Determine the (X, Y) coordinate at the center of the cell enclosing the given text.  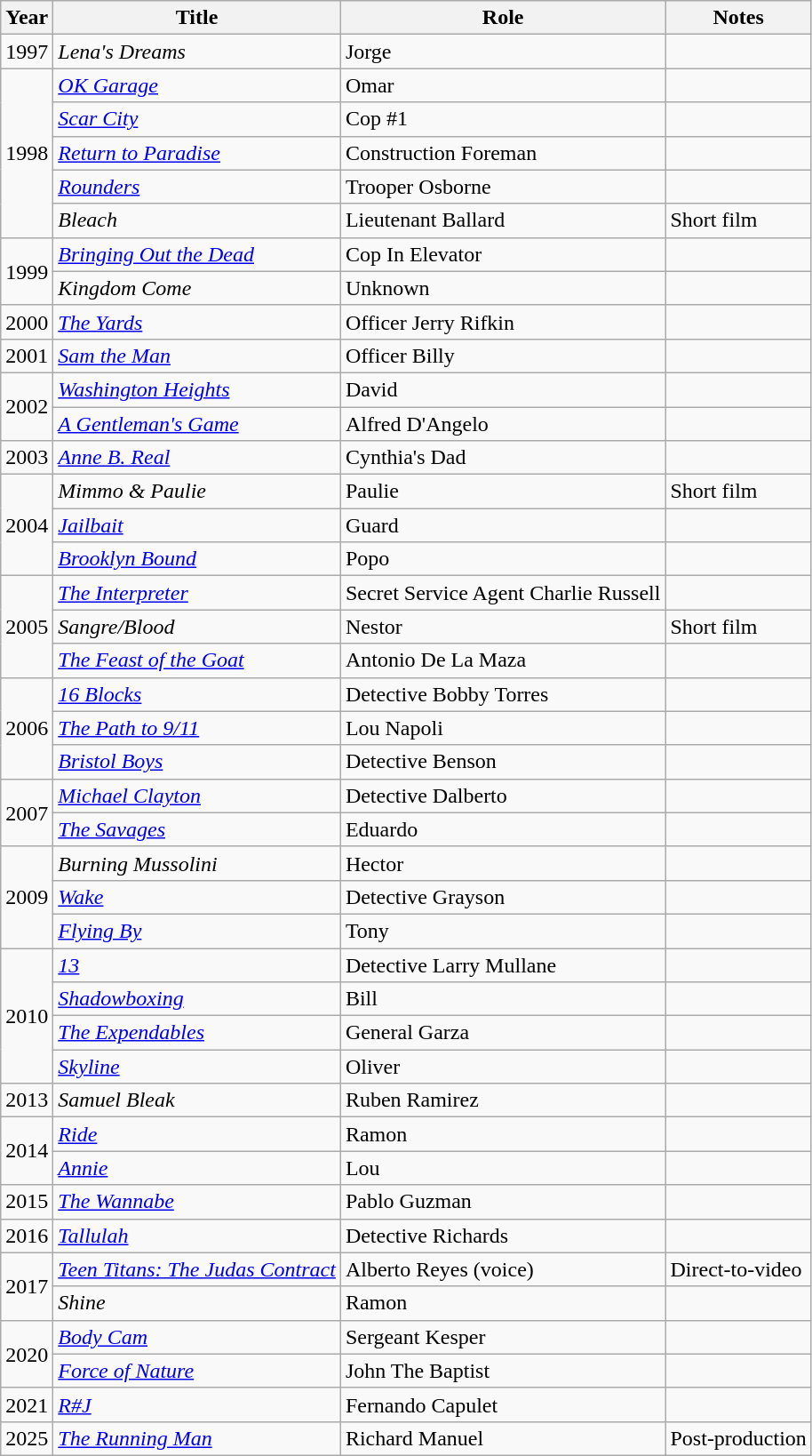
Antonio De La Maza (503, 660)
Detective Grayson (503, 897)
The Running Man (197, 1438)
Kingdom Come (197, 288)
1999 (27, 271)
Skyline (197, 1067)
Shadowboxing (197, 999)
Tony (503, 931)
The Savages (197, 829)
Detective Bobby Torres (503, 694)
2009 (27, 897)
Jailbait (197, 525)
John The Baptist (503, 1371)
Bringing Out the Dead (197, 254)
Michael Clayton (197, 796)
The Path to 9/11 (197, 728)
2013 (27, 1100)
2007 (27, 812)
Cynthia's Dad (503, 458)
Direct-to-video (738, 1269)
Post-production (738, 1438)
Samuel Bleak (197, 1100)
The Interpreter (197, 593)
Jorge (503, 52)
Popo (503, 559)
Construction Foreman (503, 153)
Bleach (197, 220)
Omar (503, 85)
2006 (27, 728)
Sergeant Kesper (503, 1337)
OK Garage (197, 85)
Wake (197, 897)
13 (197, 964)
Fernando Capulet (503, 1404)
2021 (27, 1404)
Cop In Elevator (503, 254)
2014 (27, 1151)
Return to Paradise (197, 153)
2020 (27, 1354)
2001 (27, 356)
Teen Titans: The Judas Contract (197, 1269)
Nestor (503, 627)
Alberto Reyes (voice) (503, 1269)
Pablo Guzman (503, 1202)
2017 (27, 1286)
2002 (27, 406)
Title (197, 18)
Year (27, 18)
Ride (197, 1134)
Secret Service Agent Charlie Russell (503, 593)
Detective Benson (503, 762)
Burning Mussolini (197, 863)
Role (503, 18)
Flying By (197, 931)
Alfred D'Angelo (503, 424)
Sangre/Blood (197, 627)
16 Blocks (197, 694)
Bill (503, 999)
The Wannabe (197, 1202)
Annie (197, 1168)
2025 (27, 1438)
Officer Billy (503, 356)
Oliver (503, 1067)
2010 (27, 1015)
The Feast of the Goat (197, 660)
2004 (27, 525)
Notes (738, 18)
Richard Manuel (503, 1438)
Lena's Dreams (197, 52)
Lou (503, 1168)
Unknown (503, 288)
Brooklyn Bound (197, 559)
Rounders (197, 187)
Detective Richards (503, 1236)
Bristol Boys (197, 762)
2003 (27, 458)
Lou Napoli (503, 728)
General Garza (503, 1033)
Washington Heights (197, 389)
Detective Larry Mullane (503, 964)
Scar City (197, 119)
Tallulah (197, 1236)
R#J (197, 1404)
Cop #1 (503, 119)
David (503, 389)
2000 (27, 322)
Shine (197, 1303)
1998 (27, 153)
Officer Jerry Rifkin (503, 322)
Lieutenant Ballard (503, 220)
Eduardo (503, 829)
Anne B. Real (197, 458)
Body Cam (197, 1337)
Trooper Osborne (503, 187)
2005 (27, 627)
Guard (503, 525)
Force of Nature (197, 1371)
Hector (503, 863)
2015 (27, 1202)
1997 (27, 52)
Paulie (503, 492)
The Expendables (197, 1033)
Sam the Man (197, 356)
Ruben Ramirez (503, 1100)
Mimmo & Paulie (197, 492)
Detective Dalberto (503, 796)
The Yards (197, 322)
2016 (27, 1236)
A Gentleman's Game (197, 424)
